Extract the [X, Y] coordinate from the center of the cell holding the provided text.  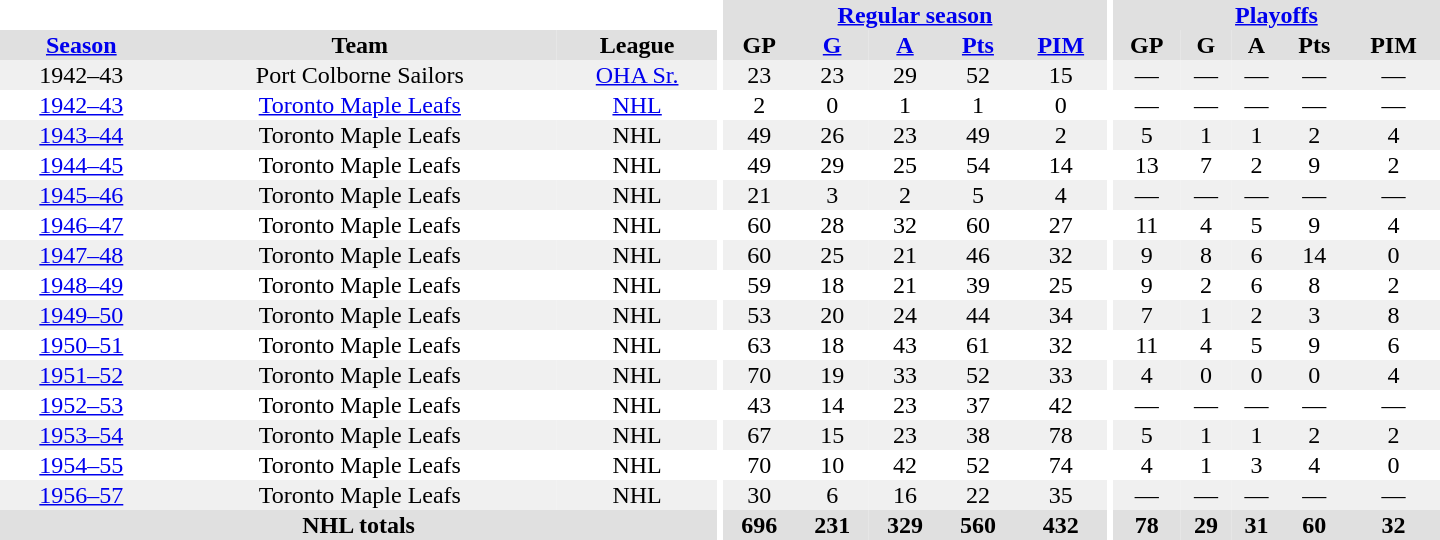
31 [1256, 525]
19 [832, 375]
329 [906, 525]
74 [1060, 465]
24 [906, 315]
696 [760, 525]
22 [978, 495]
26 [832, 135]
1943–44 [82, 135]
28 [832, 225]
1954–55 [82, 465]
61 [978, 345]
16 [906, 495]
NHL totals [358, 525]
Regular season [915, 15]
1946–47 [82, 225]
37 [978, 405]
13 [1147, 165]
1951–52 [82, 375]
53 [760, 315]
38 [978, 435]
1947–48 [82, 255]
432 [1060, 525]
560 [978, 525]
Playoffs [1276, 15]
Team [360, 45]
34 [1060, 315]
1948–49 [82, 285]
10 [832, 465]
1952–53 [82, 405]
63 [760, 345]
44 [978, 315]
27 [1060, 225]
1944–45 [82, 165]
1949–50 [82, 315]
54 [978, 165]
20 [832, 315]
OHA Sr. [637, 75]
Season [82, 45]
1953–54 [82, 435]
46 [978, 255]
30 [760, 495]
39 [978, 285]
Port Colborne Sailors [360, 75]
1945–46 [82, 195]
1950–51 [82, 345]
35 [1060, 495]
1956–57 [82, 495]
67 [760, 435]
231 [832, 525]
League [637, 45]
59 [760, 285]
